Find where the given text appears and provide that cell's center as (x, y) coordinate. 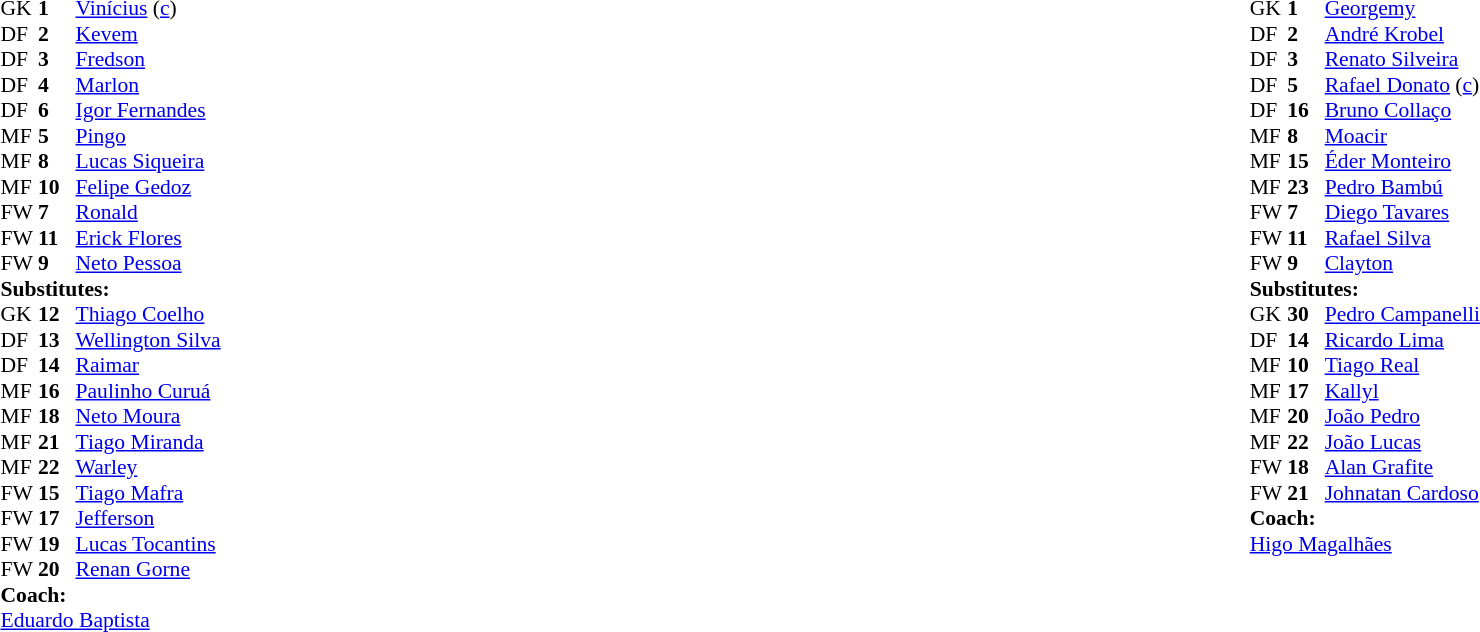
Marlon (148, 85)
André Krobel (1402, 34)
Pedro Campanelli (1402, 315)
Tiago Miranda (148, 442)
Felipe Gedoz (148, 187)
19 (57, 544)
6 (57, 111)
Neto Moura (148, 417)
Kevem (148, 34)
Lucas Siqueira (148, 161)
Higo Magalhães (1365, 544)
Pingo (148, 136)
Raimar (148, 365)
30 (1306, 315)
Ronald (148, 213)
Erick Flores (148, 238)
Bruno Collaço (1402, 111)
Diego Tavares (1402, 213)
Lucas Tocantins (148, 544)
Thiago Coelho (148, 315)
Tiago Mafra (148, 493)
Kallyl (1402, 391)
Igor Fernandes (148, 111)
Jefferson (148, 519)
Moacir (1402, 136)
Rafael Silva (1402, 238)
Clayton (1402, 263)
Ricardo Lima (1402, 340)
Wellington Silva (148, 340)
Éder Monteiro (1402, 161)
João Pedro (1402, 417)
Renan Gorne (148, 569)
Renato Silveira (1402, 59)
Neto Pessoa (148, 263)
Tiago Real (1402, 365)
Rafael Donato (c) (1402, 85)
4 (57, 85)
Fredson (148, 59)
Alan Grafite (1402, 467)
João Lucas (1402, 442)
Pedro Bambú (1402, 187)
23 (1306, 187)
13 (57, 340)
Warley (148, 467)
Paulinho Curuá (148, 391)
12 (57, 315)
Johnatan Cardoso (1402, 493)
